Determine the (X, Y) coordinate at the center of the cell enclosing the given text.  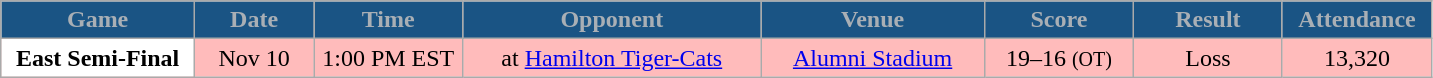
Alumni Stadium (873, 58)
19–16 (OT) (1058, 58)
Attendance (1356, 20)
13,320 (1356, 58)
Loss (1208, 58)
Game (98, 20)
Nov 10 (254, 58)
Time (388, 20)
Opponent (612, 20)
Result (1208, 20)
Score (1058, 20)
at Hamilton Tiger-Cats (612, 58)
Venue (873, 20)
Date (254, 20)
1:00 PM EST (388, 58)
East Semi-Final (98, 58)
